Return (X, Y) of the center of cell containing provided text 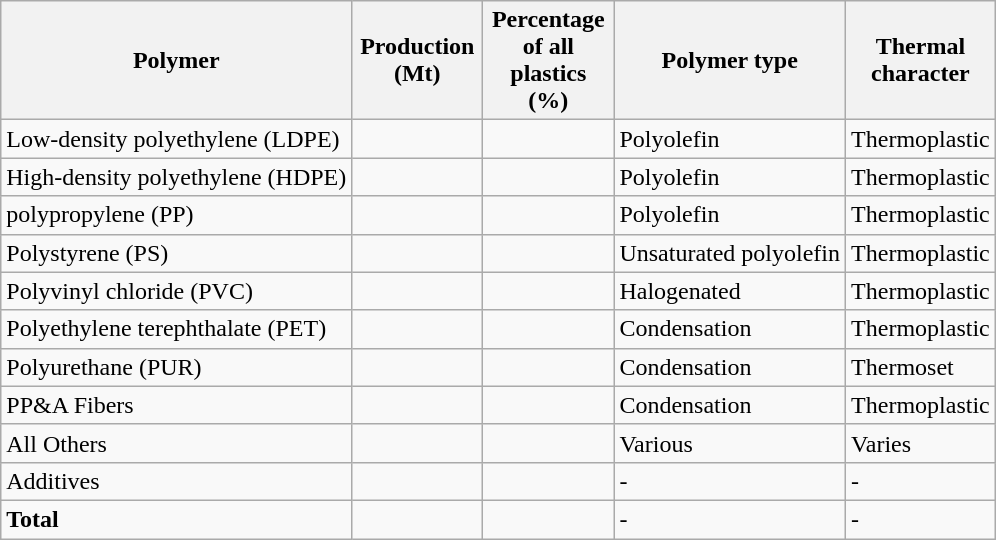
Low-density polyethylene (LDPE) (176, 139)
Halogenated (730, 291)
Percentage of all plastics (%) (548, 60)
Production (Mt) (418, 60)
High-density polyethylene (HDPE) (176, 177)
Additives (176, 481)
Varies (921, 443)
Thermoset (921, 367)
Thermal character (921, 60)
Various (730, 443)
Polyvinyl chloride (PVC) (176, 291)
polypropylene (PP) (176, 215)
Polymer (176, 60)
Polyethylene terephthalate (PET) (176, 329)
All Others (176, 443)
Unsaturated polyolefin (730, 253)
Polystyrene (PS) (176, 253)
Total (176, 519)
Polyurethane (PUR) (176, 367)
Polymer type (730, 60)
PP&A Fibers (176, 405)
